Identify which cell holds the provided text, then report its (x, y) central coordinate. 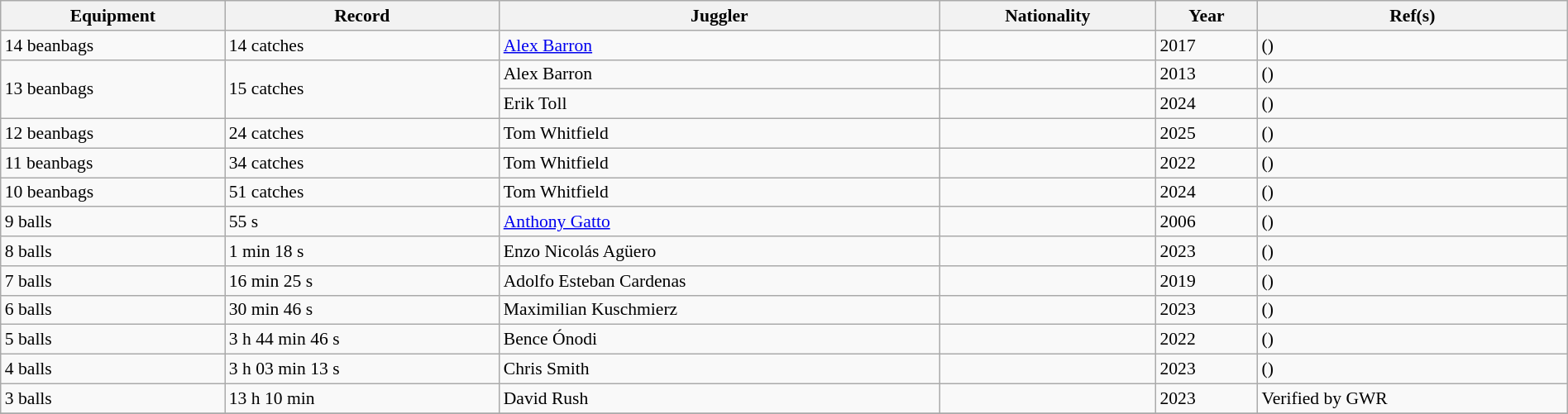
Nationality (1047, 16)
6 balls (112, 310)
Erik Toll (719, 104)
Adolfo Esteban Cardenas (719, 281)
8 balls (112, 251)
2019 (1206, 281)
2017 (1206, 45)
9 balls (112, 222)
14 beanbags (112, 45)
Record (362, 16)
David Rush (719, 398)
13 h 10 min (362, 398)
Verified by GWR (1413, 398)
51 catches (362, 193)
15 catches (362, 89)
Chris Smith (719, 369)
Anthony Gatto (719, 222)
2013 (1206, 74)
Maximilian Kuschmierz (719, 310)
4 balls (112, 369)
Juggler (719, 16)
3 balls (112, 398)
13 beanbags (112, 89)
1 min 18 s (362, 251)
24 catches (362, 134)
Ref(s) (1413, 16)
3 h 03 min 13 s (362, 369)
3 h 44 min 46 s (362, 340)
12 beanbags (112, 134)
55 s (362, 222)
16 min 25 s (362, 281)
30 min 46 s (362, 310)
11 beanbags (112, 163)
Bence Ónodi (719, 340)
Year (1206, 16)
34 catches (362, 163)
10 beanbags (112, 193)
Equipment (112, 16)
2006 (1206, 222)
Enzo Nicolás Agüero (719, 251)
5 balls (112, 340)
7 balls (112, 281)
14 catches (362, 45)
2025 (1206, 134)
